Scan for the cell matching the given text and deliver its (X, Y) coordinate at center. 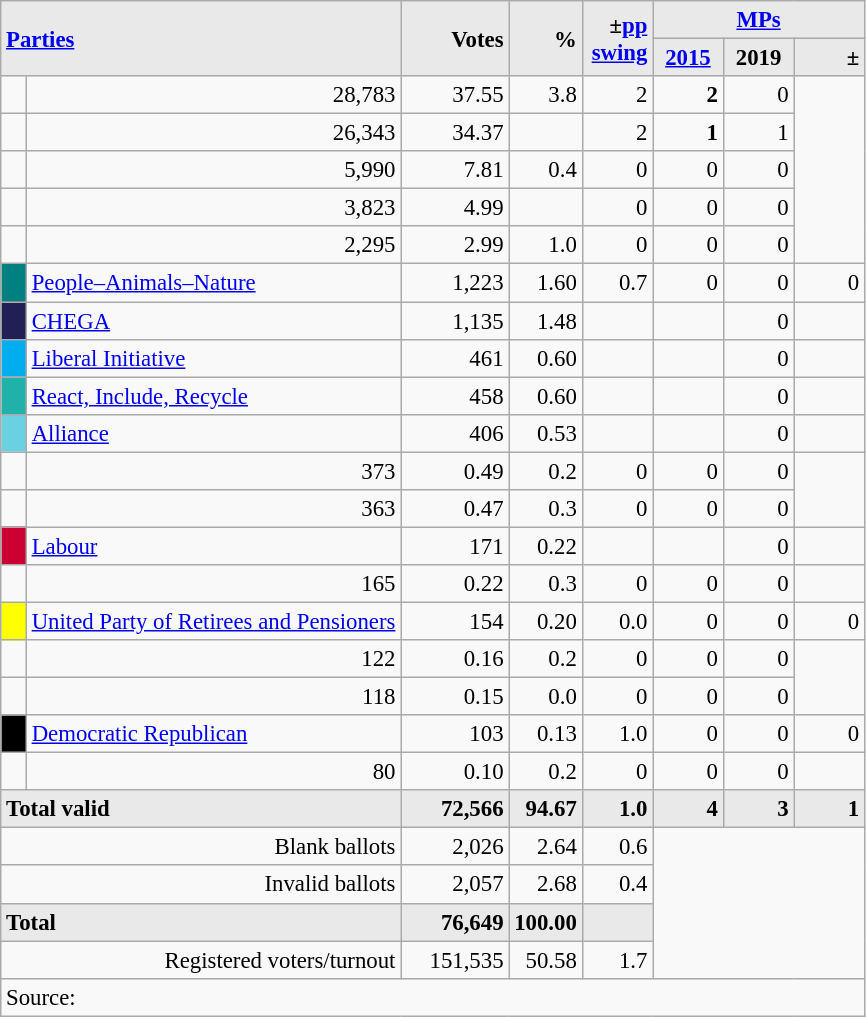
CHEGA (213, 321)
461 (455, 358)
0.7 (618, 283)
2.64 (546, 847)
Labour (213, 546)
People–Animals–Nature (213, 283)
4.99 (455, 208)
373 (213, 471)
3 (758, 809)
Alliance (213, 433)
28,783 (213, 95)
0.49 (455, 471)
0.16 (455, 659)
Democratic Republican (213, 734)
80 (213, 772)
2.68 (546, 885)
Votes (455, 38)
MPs (759, 20)
154 (455, 621)
0.10 (455, 772)
0.20 (546, 621)
458 (455, 396)
7.81 (455, 170)
% (546, 38)
1.48 (546, 321)
United Party of Retirees and Pensioners (213, 621)
0.13 (546, 734)
Total (201, 922)
Source: (433, 997)
Parties (201, 38)
0.15 (455, 697)
0.53 (546, 433)
100.00 (546, 922)
0.6 (618, 847)
76,649 (455, 922)
4 (688, 809)
1.60 (546, 283)
363 (213, 509)
2,295 (213, 245)
2019 (758, 58)
Total valid (201, 809)
5,990 (213, 170)
1.7 (618, 960)
37.55 (455, 95)
2015 (688, 58)
122 (213, 659)
2.99 (455, 245)
165 (213, 584)
Invalid ballots (201, 885)
Registered voters/turnout (201, 960)
1,135 (455, 321)
72,566 (455, 809)
2,057 (455, 885)
React, Include, Recycle (213, 396)
26,343 (213, 133)
118 (213, 697)
Liberal Initiative (213, 358)
2,026 (455, 847)
171 (455, 546)
34.37 (455, 133)
94.67 (546, 809)
Blank ballots (201, 847)
1,223 (455, 283)
3,823 (213, 208)
50.58 (546, 960)
103 (455, 734)
±pp swing (618, 38)
± (830, 58)
0.47 (455, 509)
151,535 (455, 960)
3.8 (546, 95)
406 (455, 433)
